Capture the cell that displays the provided text and extract its [x, y] central coordinate. 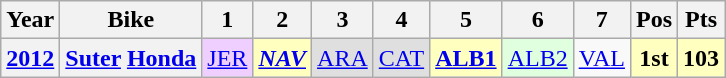
2012 [30, 58]
Bike [131, 20]
7 [602, 20]
103 [702, 58]
ALB2 [538, 58]
5 [466, 20]
VAL [602, 58]
Year [30, 20]
ARA [343, 58]
Pts [702, 20]
ALB1 [466, 58]
Pos [654, 20]
JER [228, 58]
1 [228, 20]
2 [282, 20]
CAT [401, 58]
Suter Honda [131, 58]
NAV [282, 58]
6 [538, 20]
1st [654, 58]
3 [343, 20]
4 [401, 20]
